Provide the (x, y) coordinate of the cell's center where the given text is located.  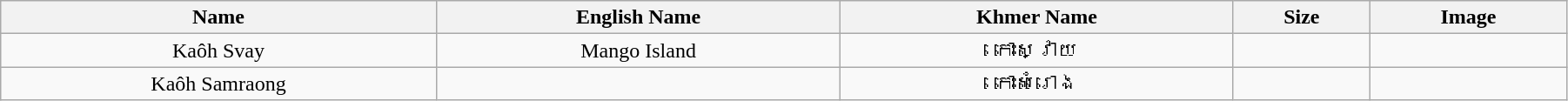
Kaôh Samraong (219, 84)
Khmer Name (1037, 17)
Size (1302, 17)
កោះសំរោង (1037, 84)
Kaôh Svay (219, 50)
Name (219, 17)
Image (1469, 17)
Mango Island (639, 50)
កោះស្វាយ (1037, 50)
English Name (639, 17)
